Locate the cell with the specified text and output its (x, y) center coordinate. 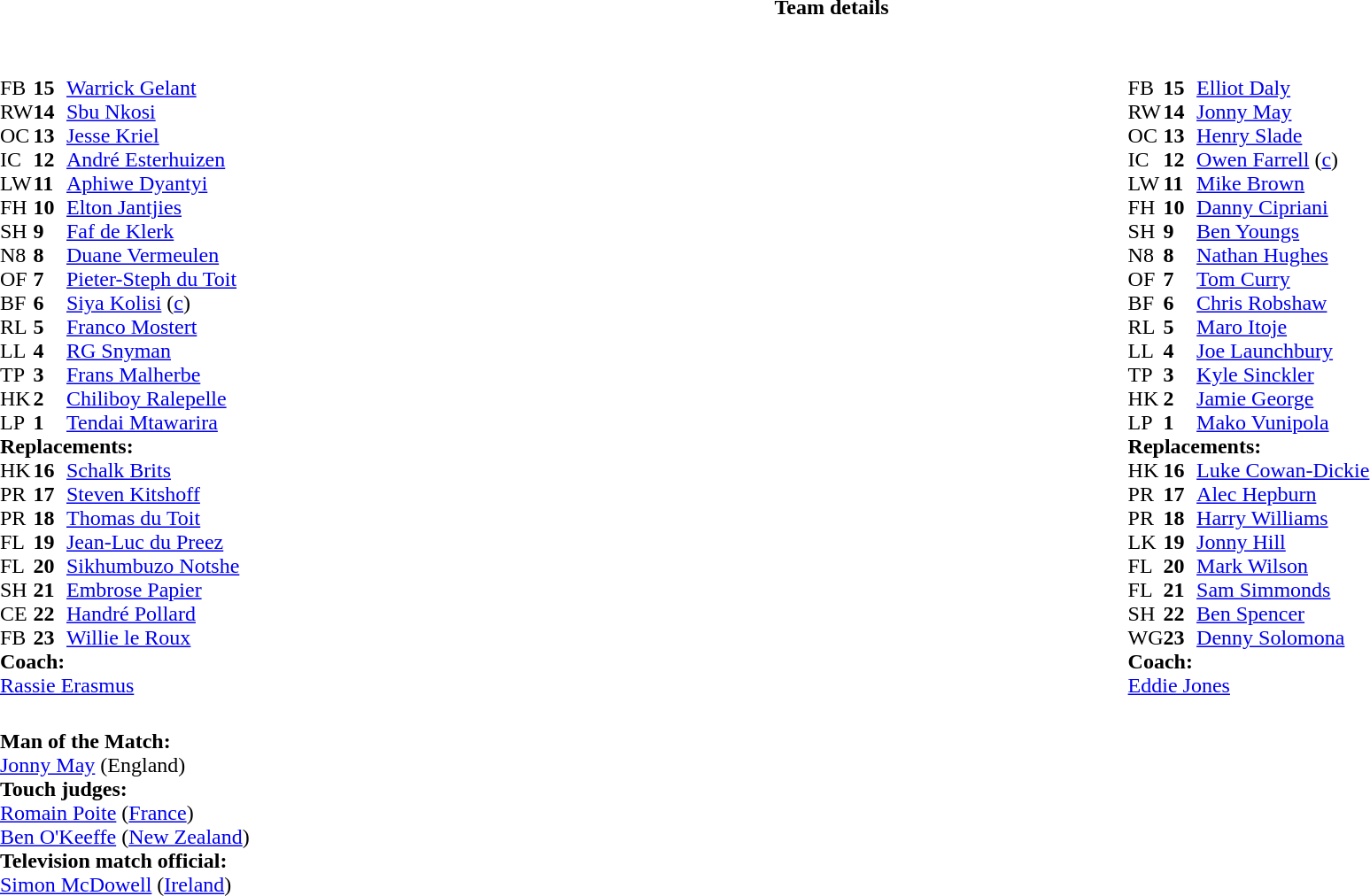
Mako Vunipola (1282, 423)
Aphiwe Dyantyi (152, 184)
Jonny Hill (1282, 542)
Mark Wilson (1282, 567)
Owen Farrell (c) (1282, 159)
Ben Youngs (1282, 232)
Handré Pollard (152, 614)
Alec Hepburn (1282, 494)
Jean-Luc du Preez (152, 542)
Elliot Daly (1282, 89)
Thomas du Toit (152, 519)
Faf de Klerk (152, 232)
Tom Curry (1282, 280)
CE (17, 614)
Elton Jantjies (152, 207)
Embrose Papier (152, 590)
Pieter-Steph du Toit (152, 280)
Joe Launchbury (1282, 351)
Frans Malherbe (152, 375)
Harry Williams (1282, 519)
Steven Kitshoff (152, 494)
Jamie George (1282, 398)
Chris Robshaw (1282, 303)
Ben Spencer (1282, 614)
Willie le Roux (152, 637)
Denny Solomona (1282, 637)
Sikhumbuzo Notshe (152, 567)
Jesse Kriel (152, 136)
Kyle Sinckler (1282, 375)
Schalk Brits (152, 471)
Franco Mostert (152, 328)
Maro Itoje (1282, 328)
André Esterhuizen (152, 159)
Luke Cowan-Dickie (1282, 471)
Warrick Gelant (152, 89)
Siya Kolisi (c) (152, 303)
Duane Vermeulen (152, 255)
Henry Slade (1282, 136)
Rassie Erasmus (120, 685)
Danny Cipriani (1282, 207)
Jonny May (1282, 112)
Chiliboy Ralepelle (152, 398)
Eddie Jones (1249, 685)
Tendai Mtawarira (152, 423)
Sam Simmonds (1282, 590)
WG (1146, 637)
Sbu Nkosi (152, 112)
RG Snyman (152, 351)
Mike Brown (1282, 184)
Nathan Hughes (1282, 255)
LK (1146, 542)
